Find where the given text appears and provide that cell's center as [X, Y] coordinate. 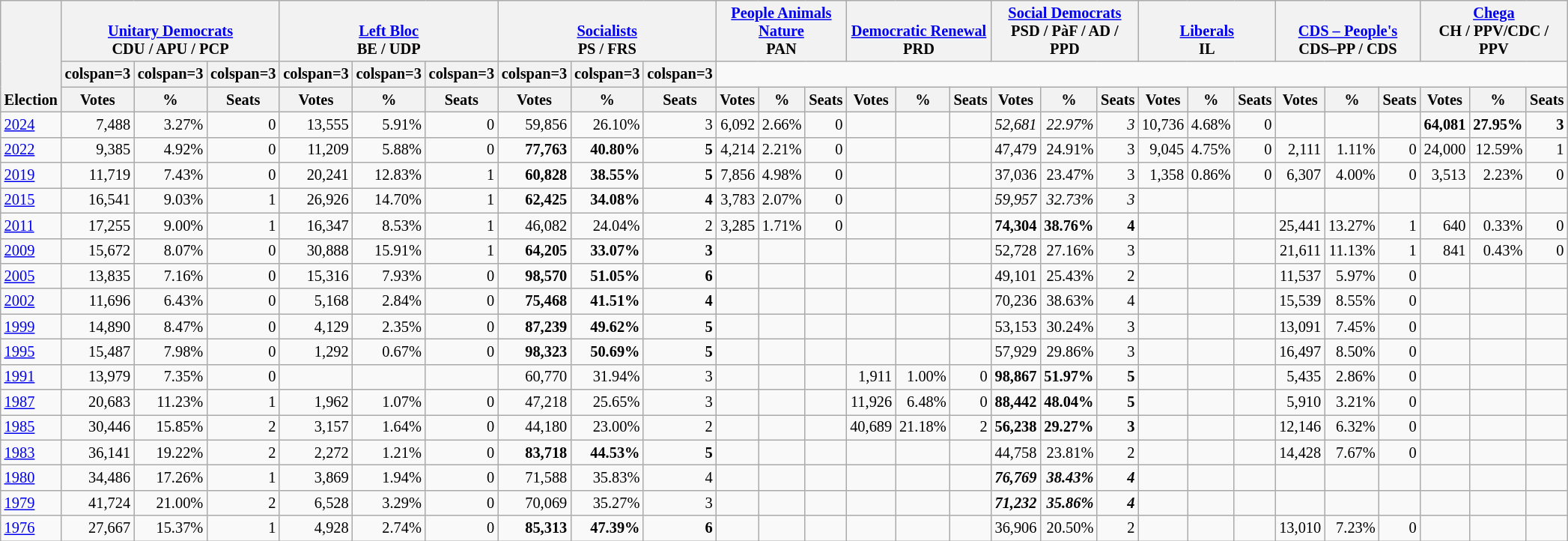
15.91% [389, 251]
35.83% [607, 477]
41,724 [97, 503]
5.91% [389, 124]
2019 [31, 175]
38.43% [1069, 477]
20,241 [316, 175]
12.59% [1498, 150]
27,667 [97, 528]
34,486 [97, 477]
2.21% [782, 150]
71,232 [1016, 503]
Unitary DemocratsCDU / APU / PCP [171, 31]
98,867 [1016, 377]
17,255 [97, 226]
11,537 [1300, 276]
46,082 [535, 226]
75,468 [535, 301]
7,488 [97, 124]
Left BlocBE / UDP [389, 31]
15,316 [316, 276]
59,957 [1016, 200]
11.23% [171, 402]
7.16% [171, 276]
25.43% [1069, 276]
LiberalsIL [1207, 31]
30.24% [1069, 327]
13,835 [97, 276]
3,285 [738, 226]
8.07% [171, 251]
8.53% [389, 226]
5,168 [316, 301]
1983 [31, 453]
20.50% [1069, 528]
62,425 [535, 200]
59,856 [535, 124]
74,304 [1016, 226]
13.27% [1352, 226]
6.32% [1352, 427]
1985 [31, 427]
3.29% [389, 503]
22.97% [1069, 124]
64,205 [535, 251]
14.70% [389, 200]
841 [1445, 251]
7.45% [1352, 327]
17.26% [171, 477]
8.47% [171, 327]
1.11% [1352, 150]
7.43% [171, 175]
36,906 [1016, 528]
7.67% [1352, 453]
24.91% [1069, 150]
49.62% [607, 327]
3.27% [171, 124]
52,728 [1016, 251]
48.04% [1069, 402]
44,758 [1016, 453]
85,313 [535, 528]
87,239 [535, 327]
1,911 [871, 377]
70,236 [1016, 301]
36,141 [97, 453]
2009 [31, 251]
70,069 [535, 503]
3,513 [1445, 175]
9,045 [1163, 150]
4,129 [316, 327]
57,929 [1016, 351]
2,111 [1300, 150]
3,783 [738, 200]
16,497 [1300, 351]
20,683 [97, 402]
Election [31, 55]
25,441 [1300, 226]
71,588 [535, 477]
1.07% [389, 402]
38.63% [1069, 301]
23.47% [1069, 175]
1.64% [389, 427]
52,681 [1016, 124]
47,479 [1016, 150]
2011 [31, 226]
47.39% [607, 528]
15.37% [171, 528]
26.10% [607, 124]
44.53% [607, 453]
4.98% [782, 175]
11,719 [97, 175]
2024 [31, 124]
9.03% [171, 200]
4.00% [1352, 175]
30,888 [316, 251]
1987 [31, 402]
2022 [31, 150]
51.97% [1069, 377]
7.35% [171, 377]
Democratic RenewalPRD [918, 31]
2005 [31, 276]
40,689 [871, 427]
9.00% [171, 226]
7,856 [738, 175]
64,081 [1445, 124]
1976 [31, 528]
2.35% [389, 327]
47,218 [535, 402]
People Animals NaturePAN [782, 31]
8.55% [1352, 301]
16,541 [97, 200]
53,153 [1016, 327]
60,770 [535, 377]
1980 [31, 477]
1,358 [1163, 175]
32.73% [1069, 200]
29.27% [1069, 427]
3.21% [1352, 402]
11,696 [97, 301]
14,890 [97, 327]
60,828 [535, 175]
2.86% [1352, 377]
16,347 [316, 226]
26,926 [316, 200]
13,010 [1300, 528]
23.81% [1069, 453]
SocialistsPS / FRS [607, 31]
37,036 [1016, 175]
77,763 [535, 150]
5,435 [1300, 377]
1.00% [923, 377]
30,446 [97, 427]
15,487 [97, 351]
15,672 [97, 251]
38.55% [607, 175]
14,428 [1300, 453]
5,910 [1300, 402]
31.94% [607, 377]
13,091 [1300, 327]
12.83% [389, 175]
4,928 [316, 528]
33.07% [607, 251]
98,570 [535, 276]
4,214 [738, 150]
34.08% [607, 200]
1,292 [316, 351]
44,180 [535, 427]
56,238 [1016, 427]
83,718 [535, 453]
0.33% [1498, 226]
21.18% [923, 427]
35.27% [607, 503]
7.98% [171, 351]
51.05% [607, 276]
50.69% [607, 351]
9,385 [97, 150]
49,101 [1016, 276]
25.65% [607, 402]
2.74% [389, 528]
4.92% [171, 150]
21,611 [1300, 251]
2.23% [1498, 175]
40.80% [607, 150]
8.50% [1352, 351]
1995 [31, 351]
27.95% [1498, 124]
1999 [31, 327]
24.04% [607, 226]
ChegaCH / PPV/CDC / PPV [1495, 31]
13,555 [316, 124]
11,926 [871, 402]
1979 [31, 503]
15.85% [171, 427]
3,157 [316, 427]
21.00% [171, 503]
24,000 [1445, 150]
23.00% [607, 427]
7.93% [389, 276]
2015 [31, 200]
2.84% [389, 301]
6,528 [316, 503]
2.66% [782, 124]
7.23% [1352, 528]
38.76% [1069, 226]
15,539 [1300, 301]
0.67% [389, 351]
27.16% [1069, 251]
2,272 [316, 453]
41.51% [607, 301]
13,979 [97, 377]
1991 [31, 377]
10,736 [1163, 124]
12,146 [1300, 427]
0.86% [1211, 175]
2002 [31, 301]
3,869 [316, 477]
1.94% [389, 477]
1.21% [389, 453]
1.71% [782, 226]
6,092 [738, 124]
2.07% [782, 200]
6,307 [1300, 175]
98,323 [535, 351]
29.86% [1069, 351]
6.48% [923, 402]
5.97% [1352, 276]
6.43% [171, 301]
76,769 [1016, 477]
Social DemocratsPSD / PàF / AD / PPD [1065, 31]
1,962 [316, 402]
4.68% [1211, 124]
19.22% [171, 453]
640 [1445, 226]
11.13% [1352, 251]
4.75% [1211, 150]
5.88% [389, 150]
0.43% [1498, 251]
11,209 [316, 150]
35.86% [1069, 503]
88,442 [1016, 402]
CDS – People'sCDS–PP / CDS [1348, 31]
